Return (x, y) of the center of cell containing provided text 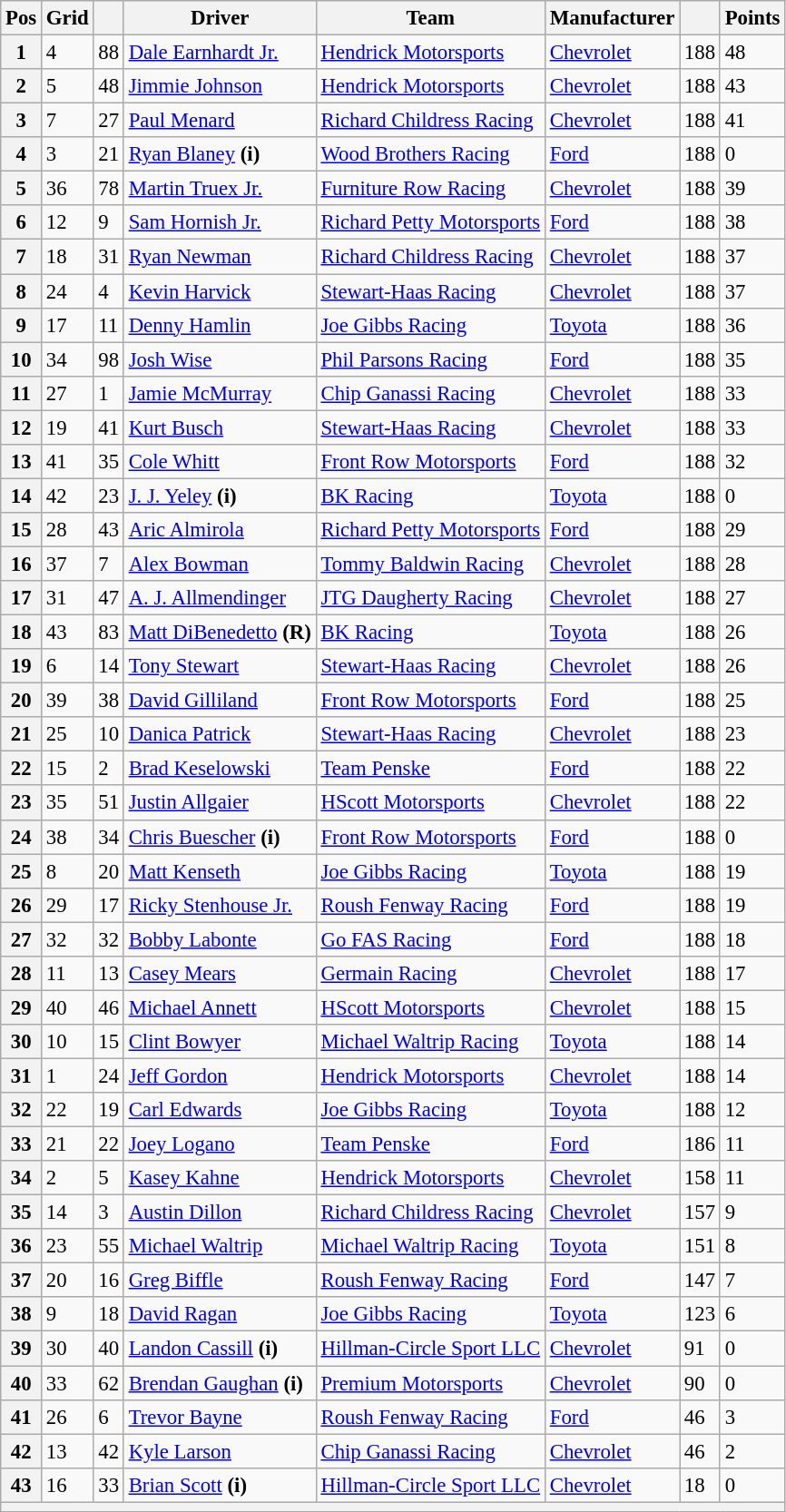
157 (701, 1213)
Jimmie Johnson (220, 86)
Chris Buescher (i) (220, 837)
Joey Logano (220, 1144)
A. J. Allmendinger (220, 598)
J. J. Yeley (i) (220, 496)
51 (109, 803)
Kurt Busch (220, 427)
Pos (22, 18)
47 (109, 598)
158 (701, 1178)
Furniture Row Racing (430, 189)
Go FAS Racing (430, 939)
Kasey Kahne (220, 1178)
Martin Truex Jr. (220, 189)
Wood Brothers Racing (430, 154)
Carl Edwards (220, 1110)
Dale Earnhardt Jr. (220, 53)
Matt Kenseth (220, 871)
123 (701, 1315)
Denny Hamlin (220, 325)
Trevor Bayne (220, 1417)
Premium Motorsports (430, 1383)
Alex Bowman (220, 564)
Josh Wise (220, 359)
Phil Parsons Racing (430, 359)
Tony Stewart (220, 666)
91 (701, 1349)
98 (109, 359)
Ricky Stenhouse Jr. (220, 905)
Jeff Gordon (220, 1075)
Austin Dillon (220, 1213)
Michael Waltrip (220, 1246)
Team (430, 18)
Kevin Harvick (220, 291)
83 (109, 633)
Michael Annett (220, 1007)
Tommy Baldwin Racing (430, 564)
Ryan Blaney (i) (220, 154)
Clint Bowyer (220, 1042)
78 (109, 189)
JTG Daugherty Racing (430, 598)
David Gilliland (220, 701)
Greg Biffle (220, 1281)
Brendan Gaughan (i) (220, 1383)
Justin Allgaier (220, 803)
88 (109, 53)
62 (109, 1383)
Landon Cassill (i) (220, 1349)
Aric Almirola (220, 530)
Driver (220, 18)
Paul Menard (220, 121)
147 (701, 1281)
Danica Patrick (220, 734)
Ryan Newman (220, 257)
186 (701, 1144)
Cole Whitt (220, 462)
55 (109, 1246)
David Ragan (220, 1315)
Kyle Larson (220, 1451)
Brian Scott (i) (220, 1485)
90 (701, 1383)
Bobby Labonte (220, 939)
Matt DiBenedetto (R) (220, 633)
Casey Mears (220, 974)
Germain Racing (430, 974)
151 (701, 1246)
Brad Keselowski (220, 769)
Manufacturer (612, 18)
Grid (67, 18)
Points (752, 18)
Jamie McMurray (220, 393)
Sam Hornish Jr. (220, 222)
